Detect which cell encompasses the target text, then output its [X, Y] center coordinate. 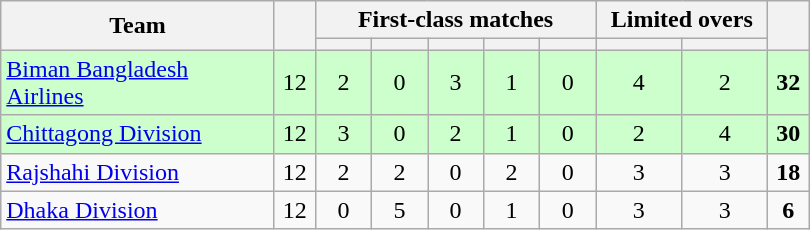
32 [788, 82]
Biman Bangladesh Airlines [138, 82]
Chittagong Division [138, 134]
18 [788, 172]
5 [399, 210]
30 [788, 134]
Rajshahi Division [138, 172]
Dhaka Division [138, 210]
6 [788, 210]
First-class matches [455, 20]
Limited overs [682, 20]
Team [138, 26]
